Return [X, Y] of the center of cell containing provided text 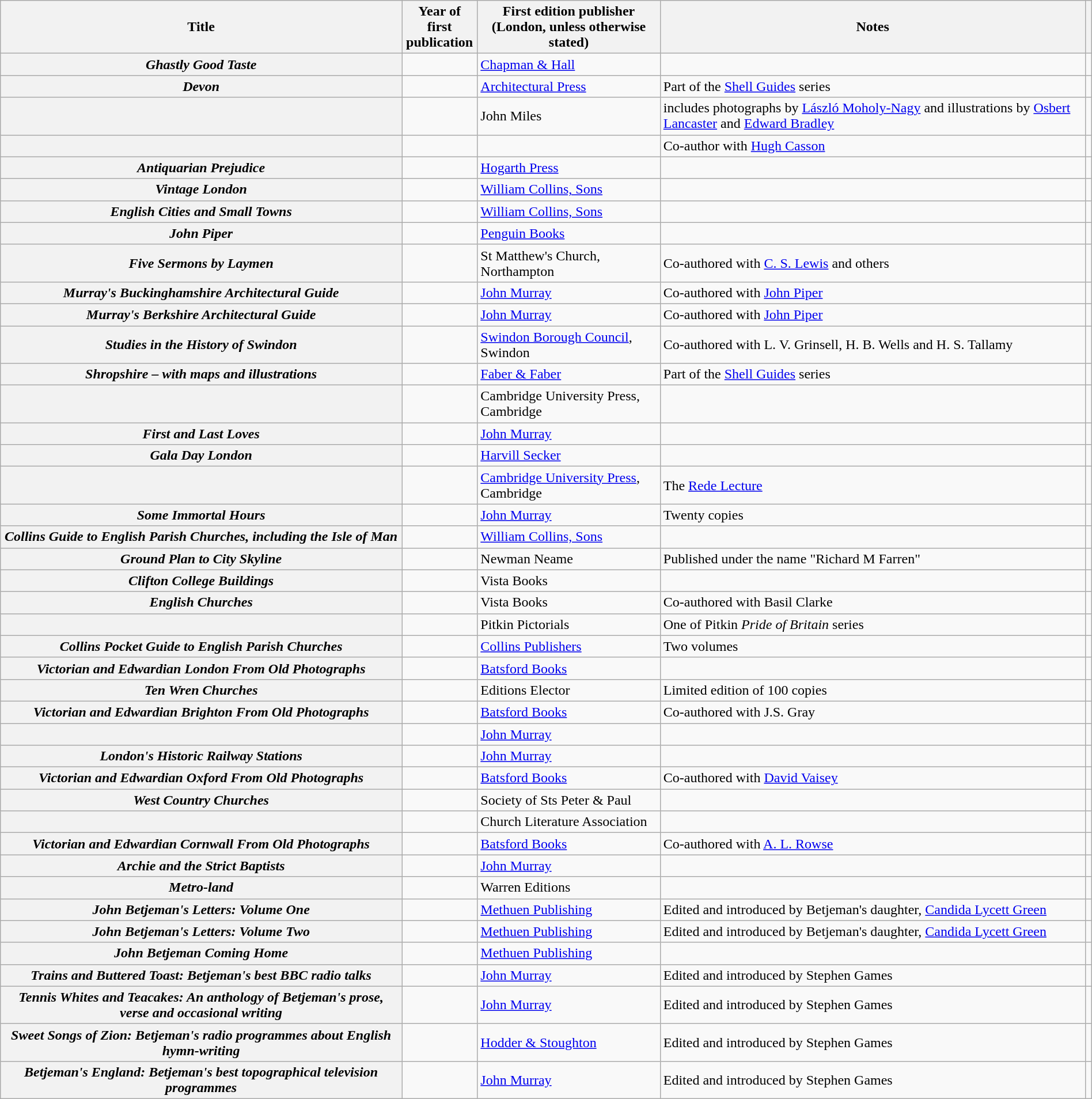
Murray's Buckinghamshire Architectural Guide [202, 293]
Collins Publishers [569, 646]
Antiquarian Prejudice [202, 168]
John Betjeman's Letters: Volume Two [202, 931]
The Rede Lecture [873, 485]
John Miles [569, 116]
Co-authored with David Vaisey [873, 778]
Metro-land [202, 888]
Published under the name "Richard M Farren" [873, 559]
First edition publisher(London, unless otherwise stated) [569, 27]
Newman Neame [569, 559]
Co-authored with C. S. Lewis and others [873, 263]
Vintage London [202, 190]
English Cities and Small Towns [202, 211]
Collins Pocket Guide to English Parish Churches [202, 646]
Victorian and Edwardian Brighton From Old Photographs [202, 712]
Pitkin Pictorials [569, 624]
John Betjeman Coming Home [202, 953]
Swindon Borough Council, Swindon [569, 344]
Ground Plan to City Skyline [202, 559]
Hodder & Stoughton [569, 1043]
Chapman & Hall [569, 65]
English Churches [202, 602]
Five Sermons by Laymen [202, 263]
Devon [202, 86]
Co-authored with L. V. Grinsell, H. B. Wells and H. S. Tallamy [873, 344]
Co-authored with J.S. Gray [873, 712]
Ghastly Good Taste [202, 65]
Sweet Songs of Zion: Betjeman's radio programmes about English hymn-writing [202, 1043]
Society of Sts Peter & Paul [569, 800]
Church Literature Association [569, 822]
Victorian and Edwardian London From Old Photographs [202, 668]
Victorian and Edwardian Oxford From Old Photographs [202, 778]
Harvill Secker [569, 456]
Some Immortal Hours [202, 515]
Penguin Books [569, 233]
One of Pitkin Pride of Britain series [873, 624]
includes photographs by László Moholy-Nagy and illustrations by Osbert Lancaster and Edward Bradley [873, 116]
Year of firstpublication [440, 27]
Collins Guide to English Parish Churches, including the Isle of Man [202, 537]
Archie and the Strict Baptists [202, 866]
Shropshire – with maps and illustrations [202, 374]
Victorian and Edwardian Cornwall From Old Photographs [202, 844]
Two volumes [873, 646]
Warren Editions [569, 888]
Clifton College Buildings [202, 581]
John Piper [202, 233]
Co-authored with Basil Clarke [873, 602]
Gala Day London [202, 456]
Betjeman's England: Betjeman's best topographical television programmes [202, 1079]
London's Historic Railway Stations [202, 756]
Title [202, 27]
Co-author with Hugh Casson [873, 146]
Hogarth Press [569, 168]
Co-authored with A. L. Rowse [873, 844]
First and Last Loves [202, 434]
West Country Churches [202, 800]
Editions Elector [569, 690]
Trains and Buttered Toast: Betjeman's best BBC radio talks [202, 975]
St Matthew's Church, Northampton [569, 263]
Studies in the History of Swindon [202, 344]
Ten Wren Churches [202, 690]
John Betjeman's Letters: Volume One [202, 909]
Murray's Berkshire Architectural Guide [202, 314]
Tennis Whites and Teacakes: An anthology of Betjeman's prose, verse and occasional writing [202, 1005]
Limited edition of 100 copies [873, 690]
Architectural Press [569, 86]
Faber & Faber [569, 374]
Twenty copies [873, 515]
Notes [873, 27]
